Search for the cell housing the specified text and yield its (X, Y) center coordinate. 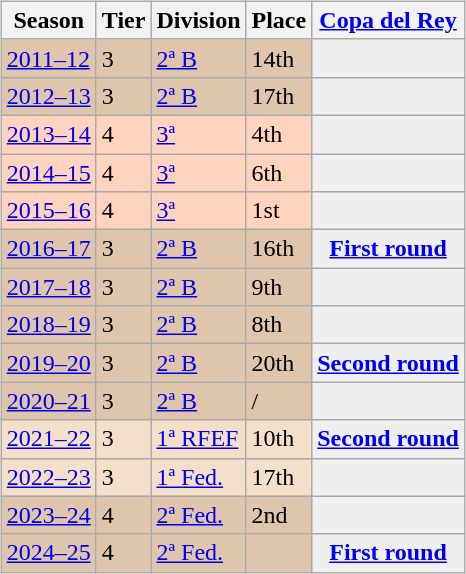
6th (279, 173)
4th (279, 134)
20th (279, 363)
8th (279, 325)
Season (48, 20)
2017–18 (48, 287)
16th (279, 249)
2020–21 (48, 401)
10th (279, 439)
2023–24 (48, 515)
2018–19 (48, 325)
2016–17 (48, 249)
Division (198, 20)
/ (279, 401)
9th (279, 287)
2nd (279, 515)
2014–15 (48, 173)
2019–20 (48, 363)
Place (279, 20)
14th (279, 58)
2012–13 (48, 96)
2022–23 (48, 477)
2024–25 (48, 553)
2013–14 (48, 134)
2015–16 (48, 211)
Copa del Rey (388, 20)
1st (279, 211)
1ª RFEF (198, 439)
2011–12 (48, 58)
Tier (124, 20)
2021–22 (48, 439)
1ª Fed. (198, 477)
